Pinpoint the cell where the given text exists, returning its [x, y] midpoint coordinate. 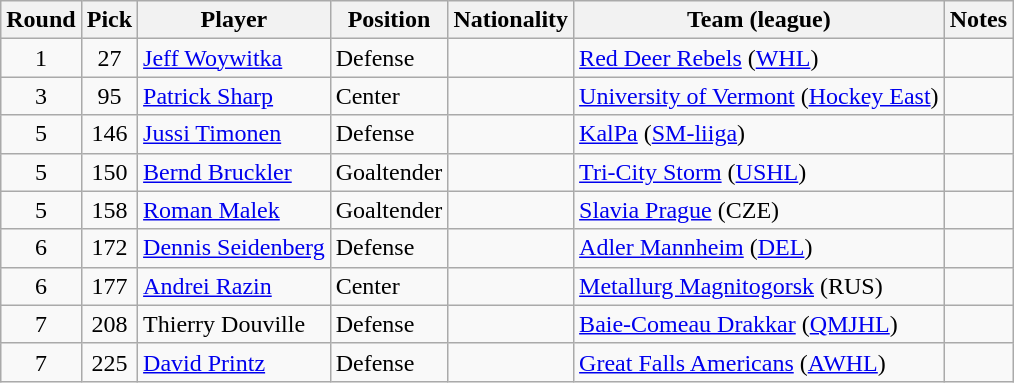
Metallurg Magnitogorsk (RUS) [760, 286]
Baie-Comeau Drakkar (QMJHL) [760, 324]
Nationality [511, 20]
Team (league) [760, 20]
95 [109, 96]
Thierry Douville [234, 324]
225 [109, 362]
Pick [109, 20]
Adler Mannheim (DEL) [760, 248]
1 [41, 58]
Jeff Woywitka [234, 58]
KalPa (SM-liiga) [760, 134]
Slavia Prague (CZE) [760, 210]
Position [389, 20]
150 [109, 172]
Dennis Seidenberg [234, 248]
27 [109, 58]
Round [41, 20]
3 [41, 96]
Roman Malek [234, 210]
Red Deer Rebels (WHL) [760, 58]
158 [109, 210]
University of Vermont (Hockey East) [760, 96]
Great Falls Americans (AWHL) [760, 362]
David Printz [234, 362]
Tri-City Storm (USHL) [760, 172]
172 [109, 248]
177 [109, 286]
146 [109, 134]
Jussi Timonen [234, 134]
208 [109, 324]
Bernd Bruckler [234, 172]
Andrei Razin [234, 286]
Notes [978, 20]
Patrick Sharp [234, 96]
Player [234, 20]
